From the cell containing the given text, extract its center point as [x, y] coordinate. 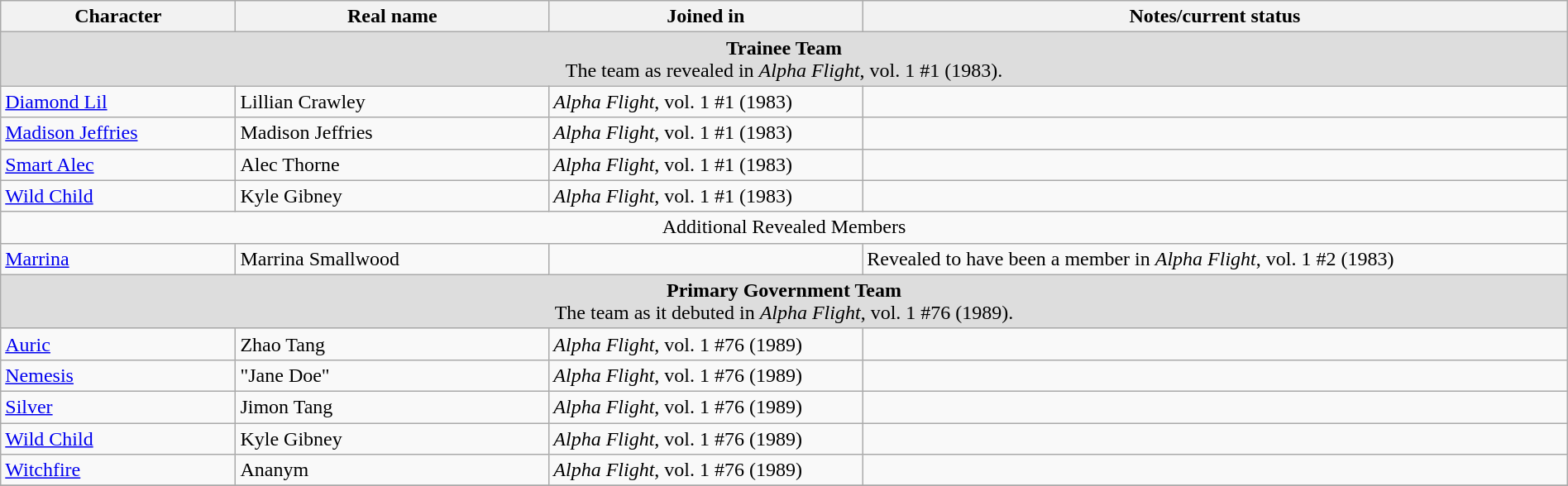
Ananym [392, 470]
Joined in [706, 17]
Smart Alec [118, 164]
Diamond Lil [118, 102]
Silver [118, 407]
Notes/current status [1216, 17]
Marrina Smallwood [392, 259]
"Jane Doe" [392, 375]
Auric [118, 344]
Trainee TeamThe team as revealed in Alpha Flight, vol. 1 #1 (1983). [784, 60]
Revealed to have been a member in Alpha Flight, vol. 1 #2 (1983) [1216, 259]
Witchfire [118, 470]
Lillian Crawley [392, 102]
Primary Government TeamThe team as it debuted in Alpha Flight, vol. 1 #76 (1989). [784, 301]
Alec Thorne [392, 164]
Real name [392, 17]
Marrina [118, 259]
Additional Revealed Members [784, 227]
Jimon Tang [392, 407]
Zhao Tang [392, 344]
Character [118, 17]
Nemesis [118, 375]
